From the cell containing the given text, extract its center point as [X, Y] coordinate. 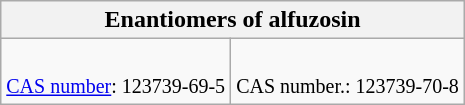
CAS number.: 123739-70-8 [348, 72]
CAS number: 123739-69-5 [116, 72]
Enantiomers of alfuzosin [233, 20]
